Detect which cell encompasses the target text, then output its [x, y] center coordinate. 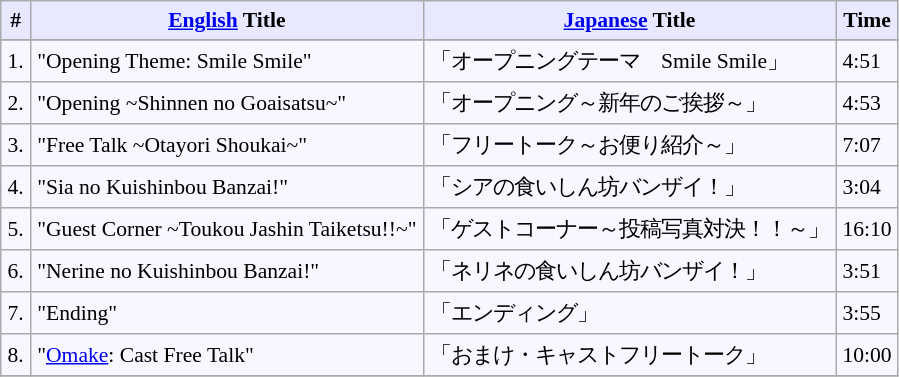
"Sia no Kuishinbou Banzai!" [226, 187]
Time [868, 20]
8. [16, 355]
「オープニング～新年のご挨拶～」 [629, 103]
16:10 [868, 229]
「フリートーク～お便り紹介～」 [629, 145]
10:00 [868, 355]
English Title [226, 20]
「ゲストコーナー～投稿写真対決！！～」 [629, 229]
3:51 [868, 271]
6. [16, 271]
4. [16, 187]
3:04 [868, 187]
3. [16, 145]
1. [16, 61]
# [16, 20]
「ネリネの食いしん坊バンザイ！」 [629, 271]
「シアの食いしん坊バンザイ！」 [629, 187]
2. [16, 103]
3:55 [868, 313]
"Nerine no Kuishinbou Banzai!" [226, 271]
「おまけ・キャストフリートーク」 [629, 355]
7. [16, 313]
"Opening ~Shinnen no Goaisatsu~" [226, 103]
"Opening Theme: Smile Smile" [226, 61]
"Guest Corner ~Toukou Jashin Taiketsu!!~" [226, 229]
4:51 [868, 61]
"Free Talk ~Otayori Shoukai~" [226, 145]
4:53 [868, 103]
Japanese Title [629, 20]
"Ending" [226, 313]
「エンディング」 [629, 313]
"Omake: Cast Free Talk" [226, 355]
5. [16, 229]
7:07 [868, 145]
「オープニングテーマ Smile Smile」 [629, 61]
